From the cell containing the given text, extract its center point as [x, y] coordinate. 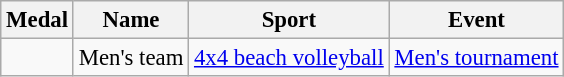
Men's team [130, 58]
Men's tournament [476, 58]
4x4 beach volleyball [289, 58]
Name [130, 20]
Sport [289, 20]
Event [476, 20]
Medal [38, 20]
